Provide the (X, Y) coordinate of the cell's center where the given text is located.  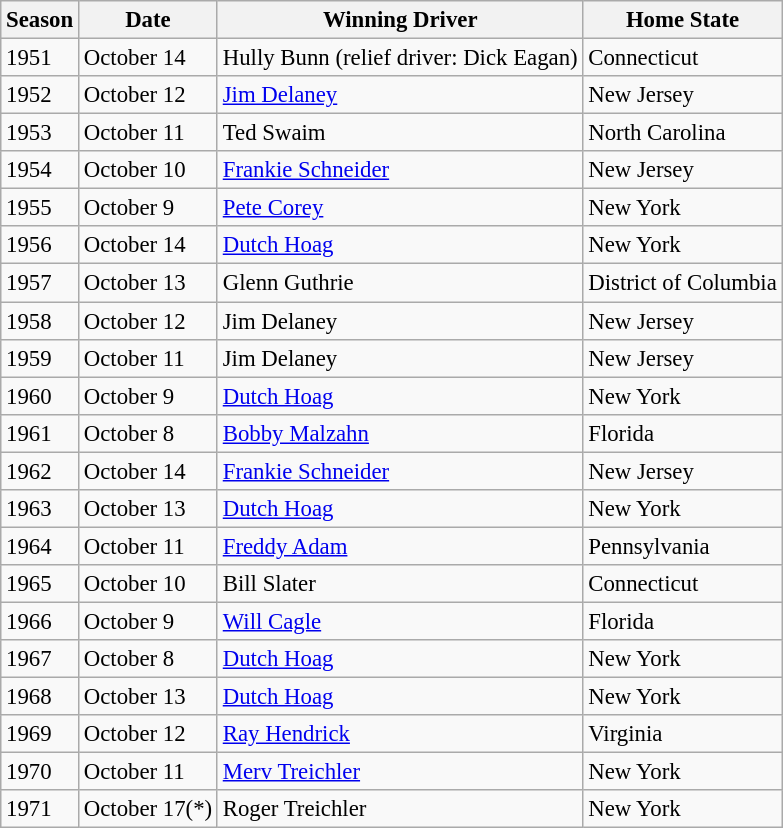
Ray Hendrick (400, 734)
October 17(*) (148, 809)
Hully Bunn (relief driver: Dick Eagan) (400, 58)
District of Columbia (682, 283)
1960 (40, 396)
1962 (40, 471)
Winning Driver (400, 20)
1956 (40, 245)
Will Cagle (400, 621)
North Carolina (682, 133)
Merv Treichler (400, 772)
Home State (682, 20)
1964 (40, 546)
Pete Corey (400, 208)
Virginia (682, 734)
1954 (40, 170)
1968 (40, 697)
Season (40, 20)
1965 (40, 584)
1961 (40, 433)
Freddy Adam (400, 546)
1957 (40, 283)
1966 (40, 621)
Ted Swaim (400, 133)
1951 (40, 58)
1970 (40, 772)
Bill Slater (400, 584)
Glenn Guthrie (400, 283)
1967 (40, 659)
1955 (40, 208)
Date (148, 20)
Pennsylvania (682, 546)
Roger Treichler (400, 809)
1953 (40, 133)
1971 (40, 809)
1952 (40, 95)
1969 (40, 734)
1959 (40, 358)
1963 (40, 509)
1958 (40, 321)
Bobby Malzahn (400, 433)
